Locate the cell with the specified text and output its [x, y] center coordinate. 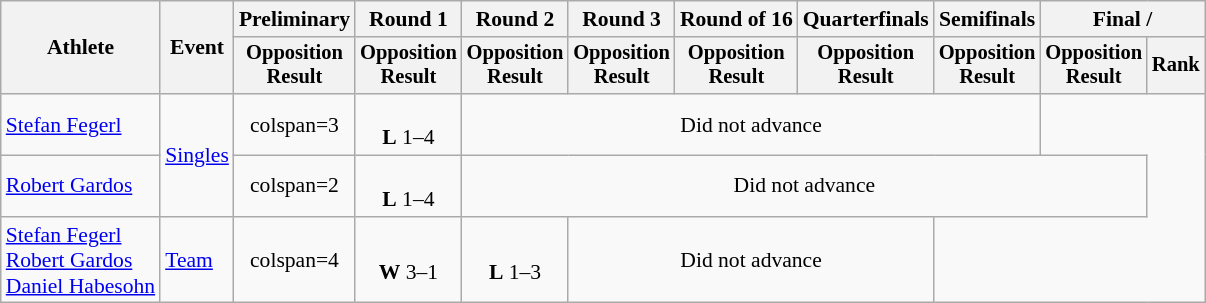
Preliminary [294, 19]
Event [197, 48]
Stefan Fegerl [80, 124]
Semifinals [988, 19]
Round 1 [408, 19]
Round 2 [516, 19]
Athlete [80, 48]
Round of 16 [736, 19]
Round 3 [622, 19]
Quarterfinals [866, 19]
Rank [1176, 66]
colspan=3 [294, 124]
Robert Gardos [80, 186]
Singles [197, 155]
colspan=2 [294, 186]
Final / [1122, 19]
